Find where the given text appears and provide that cell's center as (x, y) coordinate. 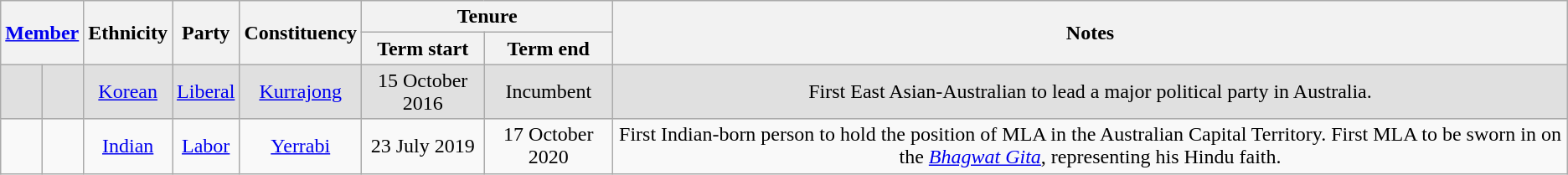
Kurrajong (301, 92)
First East Asian-Australian to lead a major political party in Australia. (1091, 92)
Liberal (206, 92)
15 October 2016 (423, 92)
23 July 2019 (423, 146)
Incumbent (549, 92)
17 October 2020 (549, 146)
Ethnicity (128, 33)
Term start (423, 49)
Tenure (487, 17)
Constituency (301, 33)
Term end (549, 49)
Labor (206, 146)
Yerrabi (301, 146)
Member (42, 33)
Korean (128, 92)
Notes (1091, 33)
Party (206, 33)
Indian (128, 146)
